Capture the cell that displays the provided text and extract its (x, y) central coordinate. 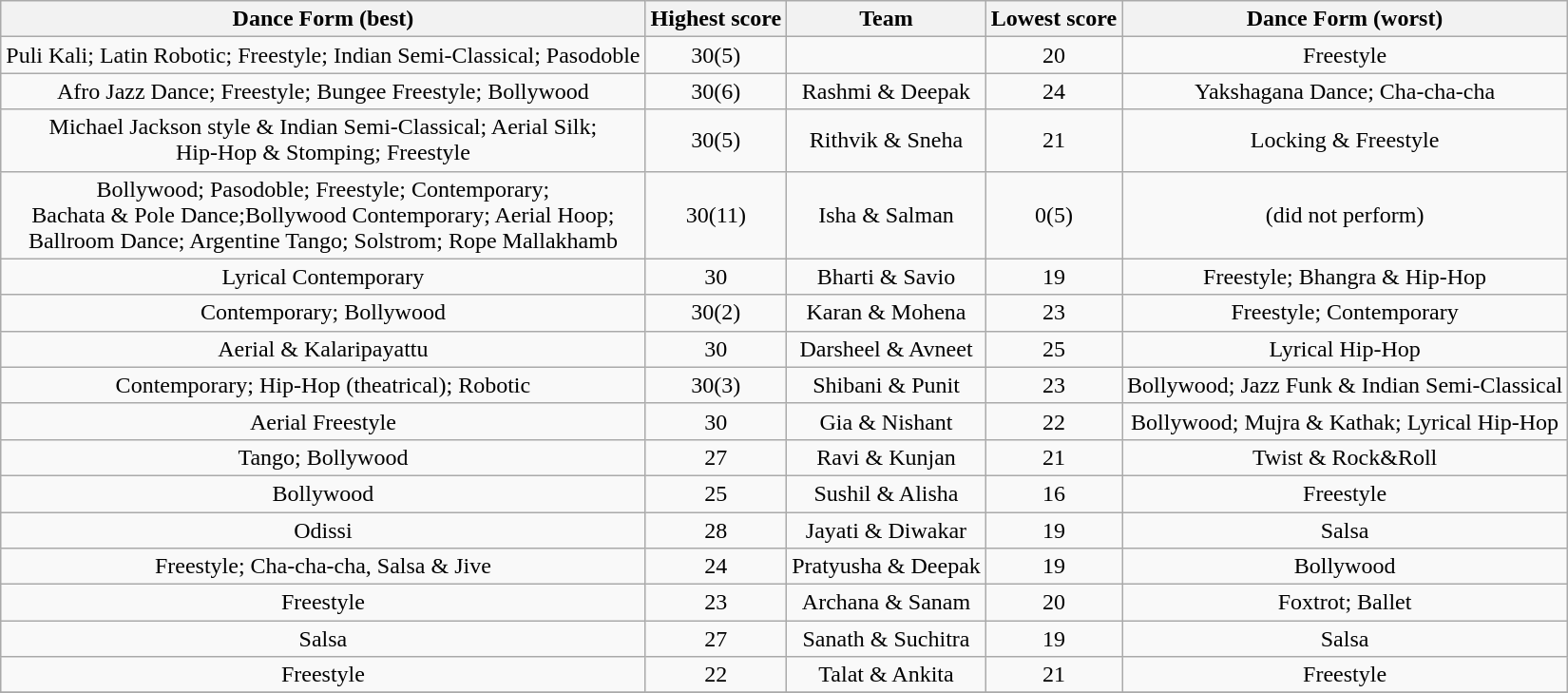
Highest score (717, 19)
Dance Form (best) (323, 19)
Freestyle; Contemporary (1346, 313)
30(11) (717, 215)
Gia & Nishant (887, 421)
Rashmi & Deepak (887, 91)
Pratyusha & Deepak (887, 567)
Puli Kali; Latin Robotic; Freestyle; Indian Semi-Classical; Pasodoble (323, 55)
30(2) (717, 313)
Dance Form (worst) (1346, 19)
Freestyle; Bhangra & Hip-Hop (1346, 277)
Twist & Rock&Roll (1346, 457)
(did not perform) (1346, 215)
Sanath & Suchitra (887, 639)
Foxtrot; Ballet (1346, 603)
Bollywood; Jazz Funk & Indian Semi-Classical (1346, 385)
Lyrical Hip-Hop (1346, 349)
16 (1053, 493)
Aerial & Kalaripayattu (323, 349)
30(3) (717, 385)
Aerial Freestyle (323, 421)
Sushil & Alisha (887, 493)
Rithvik & Sneha (887, 141)
Michael Jackson style & Indian Semi-Classical; Aerial Silk;Hip-Hop & Stomping; Freestyle (323, 141)
Bharti & Savio (887, 277)
Lyrical Contemporary (323, 277)
Karan & Mohena (887, 313)
Bollywood; Mujra & Kathak; Lyrical Hip-Hop (1346, 421)
Lowest score (1053, 19)
Jayati & Diwakar (887, 529)
Team (887, 19)
Afro Jazz Dance; Freestyle; Bungee Freestyle; Bollywood (323, 91)
Shibani & Punit (887, 385)
Contemporary; Bollywood (323, 313)
30(6) (717, 91)
Freestyle; Cha-cha-cha, Salsa & Jive (323, 567)
Talat & Ankita (887, 675)
Darsheel & Avneet (887, 349)
Ravi & Kunjan (887, 457)
Tango; Bollywood (323, 457)
Isha & Salman (887, 215)
0(5) (1053, 215)
Contemporary; Hip-Hop (theatrical); Robotic (323, 385)
Locking & Freestyle (1346, 141)
Odissi (323, 529)
Yakshagana Dance; Cha-cha-cha (1346, 91)
Archana & Sanam (887, 603)
28 (717, 529)
